Find where the given text appears and provide that cell's center as [x, y] coordinate. 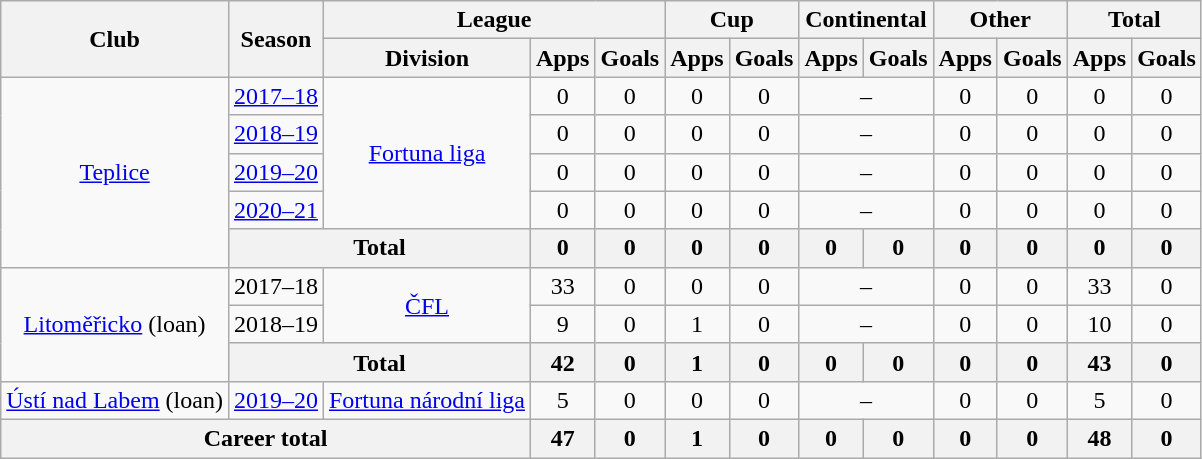
10 [1099, 324]
Teplice [115, 172]
League [494, 20]
9 [563, 324]
Cup [732, 20]
Fortuna liga [426, 153]
Career total [266, 438]
47 [563, 438]
Ústí nad Labem (loan) [115, 400]
Division [426, 58]
2020–21 [276, 210]
Litoměřicko (loan) [115, 324]
Club [115, 39]
Other [1000, 20]
48 [1099, 438]
42 [563, 362]
Fortuna národní liga [426, 400]
ČFL [426, 305]
Season [276, 39]
43 [1099, 362]
Continental [866, 20]
